Provide the (x, y) coordinate of the cell's center where the given text is located.  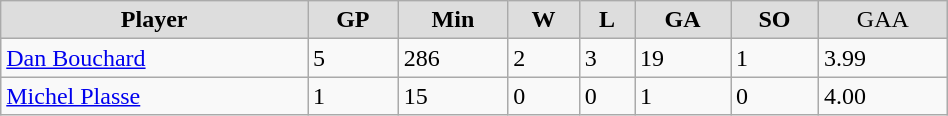
Min (453, 20)
W (544, 20)
Dan Bouchard (154, 58)
2 (544, 58)
SO (775, 20)
Player (154, 20)
19 (683, 58)
GP (354, 20)
GAA (882, 20)
15 (453, 96)
4.00 (882, 96)
Michel Plasse (154, 96)
286 (453, 58)
L (606, 20)
3 (606, 58)
5 (354, 58)
GA (683, 20)
3.99 (882, 58)
